Find where the given text appears and provide that cell's center as (x, y) coordinate. 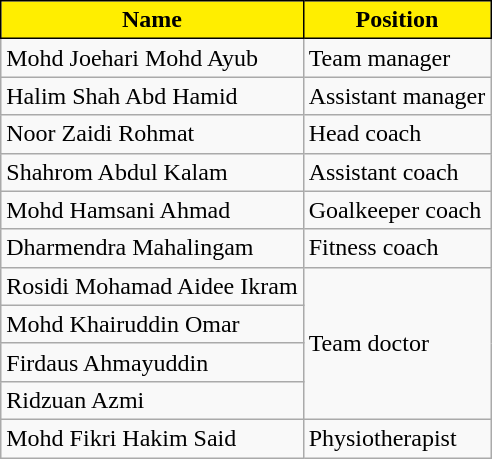
Mohd Khairuddin Omar (152, 324)
Team doctor (397, 343)
Noor Zaidi Rohmat (152, 134)
Shahrom Abdul Kalam (152, 172)
Name (152, 20)
Fitness coach (397, 248)
Ridzuan Azmi (152, 400)
Mohd Fikri Hakim Said (152, 438)
Position (397, 20)
Head coach (397, 134)
Team manager (397, 58)
Physiotherapist (397, 438)
Assistant manager (397, 96)
Mohd Hamsani Ahmad (152, 210)
Firdaus Ahmayuddin (152, 362)
Goalkeeper coach (397, 210)
Dharmendra Mahalingam (152, 248)
Assistant coach (397, 172)
Rosidi Mohamad Aidee Ikram (152, 286)
Mohd Joehari Mohd Ayub (152, 58)
Halim Shah Abd Hamid (152, 96)
